From the cell containing the given text, extract its center point as [X, Y] coordinate. 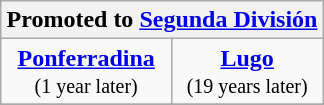
Lugo(19 years later) [247, 72]
Ponferradina(1 year later) [86, 72]
Promoted to Segunda División [162, 20]
